Output the [x, y] coordinate of the center of the cell containing the given text.  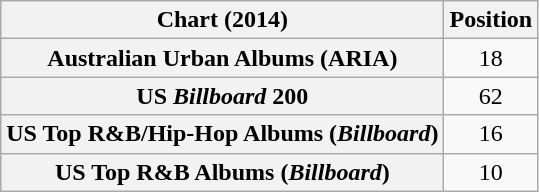
US Billboard 200 [222, 96]
Chart (2014) [222, 20]
Position [491, 20]
US Top R&B/Hip-Hop Albums (Billboard) [222, 134]
10 [491, 172]
Australian Urban Albums (ARIA) [222, 58]
18 [491, 58]
US Top R&B Albums (Billboard) [222, 172]
16 [491, 134]
62 [491, 96]
